Return (x, y) of the center of cell containing provided text 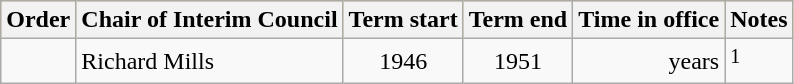
years (649, 62)
Term end (518, 20)
Richard Mills (210, 62)
Term start (403, 20)
Order (38, 20)
Time in office (649, 20)
1951 (518, 62)
1946 (403, 62)
Chair of Interim Council (210, 20)
1 (759, 62)
Notes (759, 20)
